Capture the cell that displays the provided text and extract its [x, y] central coordinate. 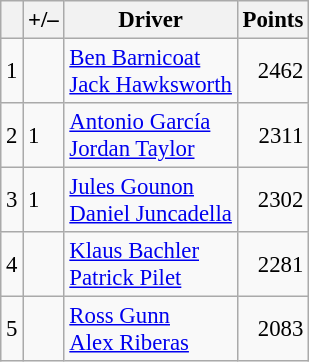
Driver [150, 20]
2 [12, 136]
Klaus Bachler Patrick Pilet [150, 264]
5 [12, 330]
3 [12, 200]
2083 [272, 330]
Jules Gounon Daniel Juncadella [150, 200]
2281 [272, 264]
2302 [272, 200]
Points [272, 20]
Antonio García Jordan Taylor [150, 136]
Ben Barnicoat Jack Hawksworth [150, 72]
2311 [272, 136]
2462 [272, 72]
4 [12, 264]
+/– [44, 20]
Ross Gunn Alex Riberas [150, 330]
